Pinpoint the cell where the given text exists, returning its [x, y] midpoint coordinate. 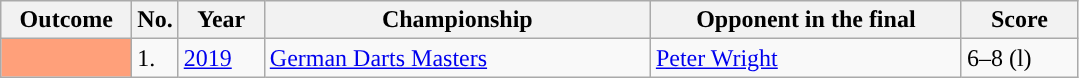
No. [155, 20]
Outcome [66, 20]
Score [1019, 20]
6–8 (l) [1019, 58]
German Darts Masters [457, 58]
Opponent in the final [806, 20]
2019 [221, 58]
1. [155, 58]
Championship [457, 20]
Peter Wright [806, 58]
Year [221, 20]
